Pinpoint the cell where the given text exists, returning its [X, Y] midpoint coordinate. 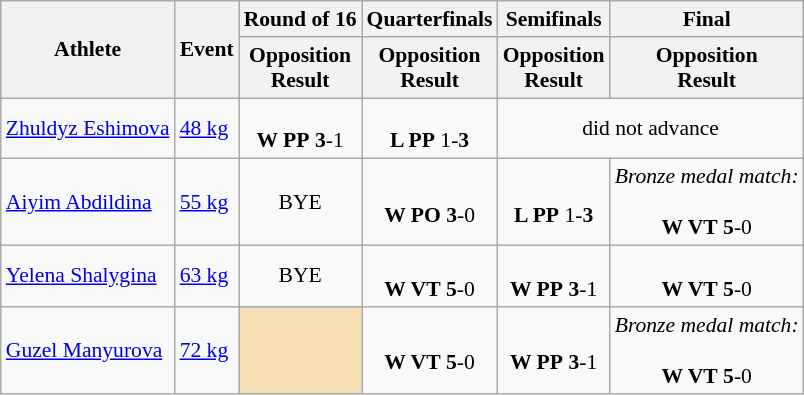
did not advance [651, 128]
Round of 16 [300, 19]
Zhuldyz Eshimova [88, 128]
48 kg [207, 128]
W PO 3-0 [430, 202]
Final [707, 19]
72 kg [207, 350]
Guzel Manyurova [88, 350]
Athlete [88, 50]
55 kg [207, 202]
Aiyim Abdildina [88, 202]
Event [207, 50]
63 kg [207, 276]
Yelena Shalygina [88, 276]
Quarterfinals [430, 19]
Semifinals [554, 19]
